For the text-containing cell, return its midpoint in (x, y) coordinate format. 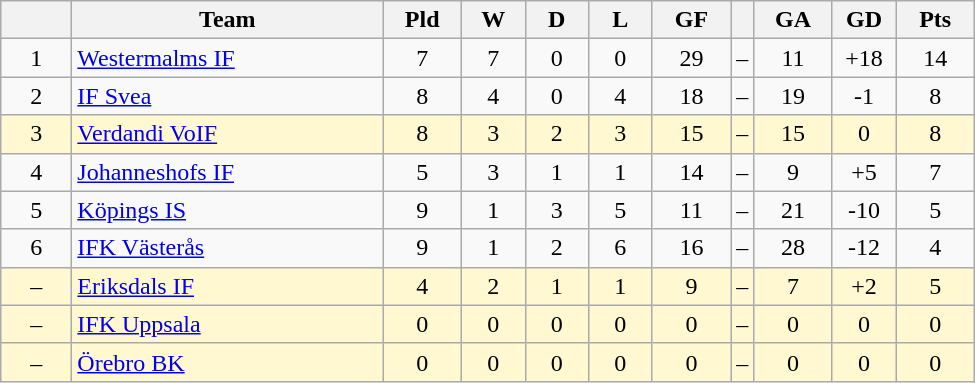
GD (864, 20)
28 (794, 248)
GF (692, 20)
-1 (864, 96)
IFK Västerås (228, 248)
+5 (864, 172)
Eriksdals IF (228, 286)
W (493, 20)
GA (794, 20)
Pts (936, 20)
Verdandi VoIF (228, 134)
Westermalms IF (228, 58)
-10 (864, 210)
+2 (864, 286)
Johanneshofs IF (228, 172)
29 (692, 58)
Pld (422, 20)
Örebro BK (228, 362)
Team (228, 20)
19 (794, 96)
D (557, 20)
-12 (864, 248)
16 (692, 248)
Köpings IS (228, 210)
L (621, 20)
IFK Uppsala (228, 324)
+18 (864, 58)
IF Svea (228, 96)
18 (692, 96)
21 (794, 210)
